Detect which cell encompasses the target text, then output its [x, y] center coordinate. 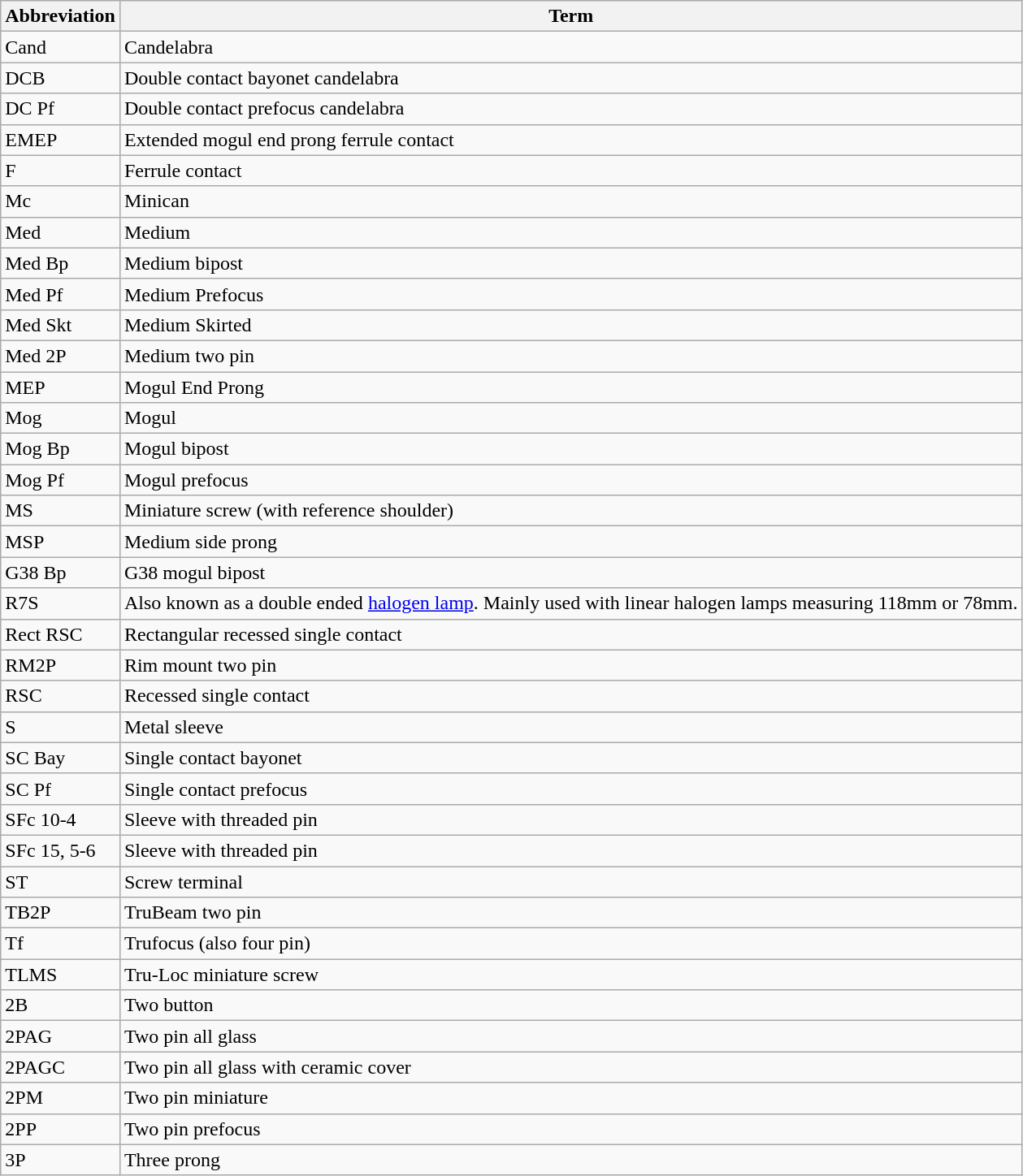
Med Pf [60, 294]
Single contact bayonet [570, 758]
Two pin prefocus [570, 1129]
Screw terminal [570, 881]
Tf [60, 944]
Cand [60, 47]
MEP [60, 387]
Extended mogul end prong ferrule contact [570, 140]
Two pin all glass [570, 1036]
Trufocus (also four pin) [570, 944]
RSC [60, 696]
SC Pf [60, 789]
Two pin all glass with ceramic cover [570, 1067]
Two button [570, 1005]
2B [60, 1005]
Med Skt [60, 325]
TB2P [60, 913]
Medium Skirted [570, 325]
2PP [60, 1129]
S [60, 727]
Medium bipost [570, 263]
Double contact bayonet candelabra [570, 78]
Miniature screw (with reference shoulder) [570, 511]
2PM [60, 1098]
Medium Prefocus [570, 294]
DCB [60, 78]
Medium [570, 232]
Single contact prefocus [570, 789]
Mc [60, 201]
Mog Pf [60, 480]
DC Pf [60, 109]
Metal sleeve [570, 727]
Minican [570, 201]
F [60, 171]
Tru-Loc miniature screw [570, 975]
Med Bp [60, 263]
Double contact prefocus candelabra [570, 109]
Candelabra [570, 47]
Mog Bp [60, 449]
2PAGC [60, 1067]
3P [60, 1160]
ST [60, 881]
SFc 10-4 [60, 819]
Rectangular recessed single contact [570, 634]
Mog [60, 418]
TLMS [60, 975]
G38 mogul bipost [570, 573]
Three prong [570, 1160]
Ferrule contact [570, 171]
G38 Bp [60, 573]
Med [60, 232]
Term [570, 16]
TruBeam two pin [570, 913]
Rect RSC [60, 634]
RM2P [60, 665]
SC Bay [60, 758]
Med 2P [60, 356]
Mogul bipost [570, 449]
Mogul [570, 418]
Abbreviation [60, 16]
Mogul prefocus [570, 480]
Medium side prong [570, 542]
MS [60, 511]
Rim mount two pin [570, 665]
Medium two pin [570, 356]
Mogul End Prong [570, 387]
Also known as a double ended halogen lamp. Mainly used with linear halogen lamps measuring 118mm or 78mm. [570, 603]
EMEP [60, 140]
R7S [60, 603]
2PAG [60, 1036]
Recessed single contact [570, 696]
MSP [60, 542]
SFc 15, 5-6 [60, 850]
Two pin miniature [570, 1098]
